Output the [X, Y] coordinate of the center of the cell containing the given text.  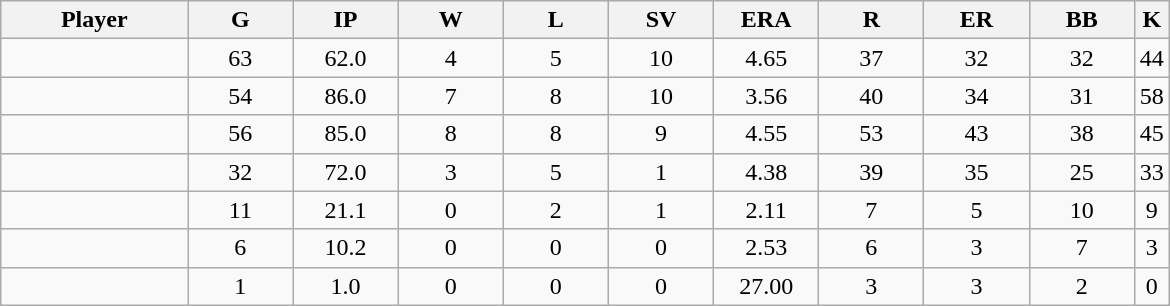
54 [240, 96]
W [450, 20]
86.0 [346, 96]
ERA [766, 20]
72.0 [346, 172]
2.53 [766, 248]
37 [872, 58]
4.65 [766, 58]
4.55 [766, 134]
1.0 [346, 286]
40 [872, 96]
10.2 [346, 248]
44 [1152, 58]
33 [1152, 172]
58 [1152, 96]
34 [976, 96]
K [1152, 20]
11 [240, 210]
Player [94, 20]
3.56 [766, 96]
IP [346, 20]
27.00 [766, 286]
39 [872, 172]
35 [976, 172]
31 [1082, 96]
2.11 [766, 210]
G [240, 20]
63 [240, 58]
62.0 [346, 58]
43 [976, 134]
25 [1082, 172]
85.0 [346, 134]
4 [450, 58]
21.1 [346, 210]
SV [660, 20]
45 [1152, 134]
L [556, 20]
R [872, 20]
53 [872, 134]
BB [1082, 20]
56 [240, 134]
4.38 [766, 172]
38 [1082, 134]
ER [976, 20]
